Extract the (x, y) coordinate from the center of the cell holding the provided text.  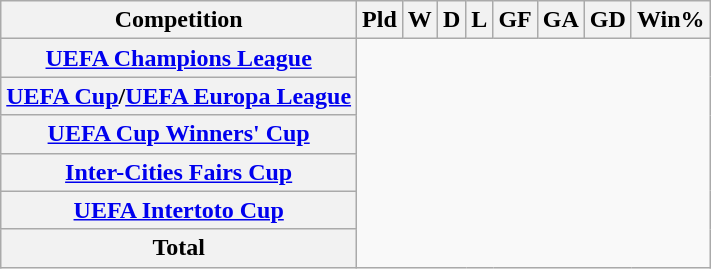
L (480, 20)
W (420, 20)
GF (515, 20)
UEFA Cup/UEFA Europa League (179, 96)
Competition (179, 20)
UEFA Champions League (179, 58)
Pld (380, 20)
Win% (670, 20)
GA (560, 20)
Total (179, 248)
D (451, 20)
UEFA Intertoto Cup (179, 210)
GD (608, 20)
UEFA Cup Winners' Cup (179, 134)
Inter-Cities Fairs Cup (179, 172)
